Extract the [x, y] coordinate from the center of the cell holding the provided text.  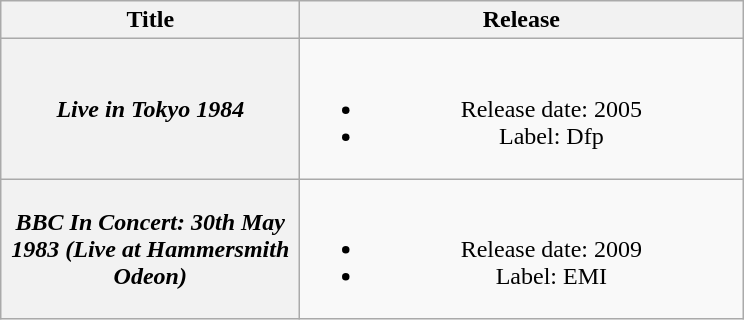
Title [150, 20]
Release date: 2009Label: EMI [522, 249]
Release [522, 20]
BBC In Concert: 30th May 1983 (Live at Hammersmith Odeon) [150, 249]
Live in Tokyo 1984 [150, 109]
Release date: 2005Label: Dfp [522, 109]
